Pinpoint the cell where the given text exists, returning its [x, y] midpoint coordinate. 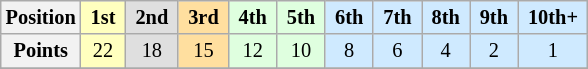
10th+ [553, 17]
5th [301, 17]
2nd [152, 17]
9th [494, 17]
8 [349, 51]
Position [41, 17]
4th [253, 17]
18 [152, 51]
4 [446, 51]
2 [494, 51]
8th [446, 17]
6th [349, 17]
1st [104, 17]
22 [104, 51]
7th [397, 17]
12 [253, 51]
15 [203, 51]
3rd [203, 17]
10 [301, 51]
6 [397, 51]
Points [41, 51]
1 [553, 51]
